Pinpoint the cell where the given text exists, returning its [x, y] midpoint coordinate. 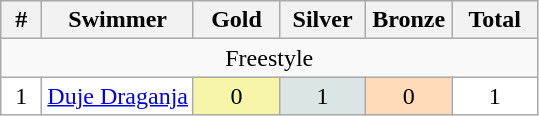
Total [495, 20]
# [22, 20]
Silver [323, 20]
Duje Draganja [118, 96]
Gold [236, 20]
Bronze [409, 20]
Freestyle [270, 58]
Swimmer [118, 20]
